Search for the cell housing the specified text and yield its (x, y) center coordinate. 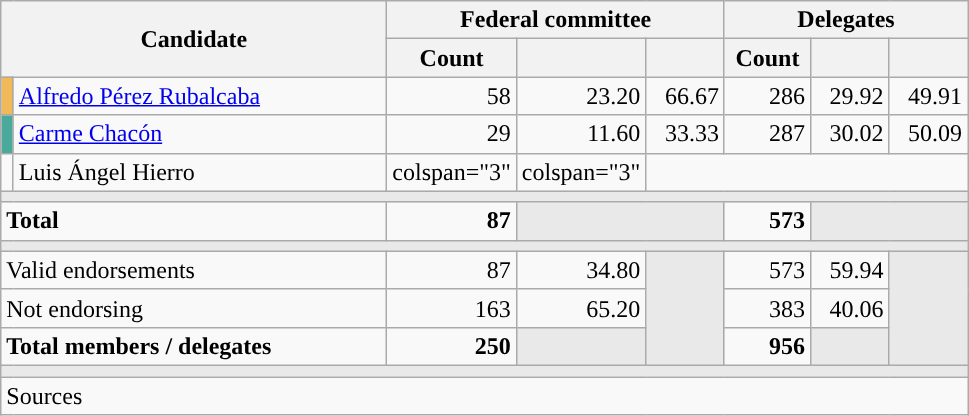
Total members / delegates (194, 346)
Not endorsing (194, 308)
50.09 (928, 134)
Alfredo Pérez Rubalcaba (200, 96)
163 (452, 308)
30.02 (850, 134)
49.91 (928, 96)
29.92 (850, 96)
59.94 (850, 270)
23.20 (581, 96)
Luis Ángel Hierro (200, 172)
Valid endorsements (194, 270)
33.33 (686, 134)
40.06 (850, 308)
58 (452, 96)
Sources (484, 395)
66.67 (686, 96)
Federal committee (556, 20)
34.80 (581, 270)
Delegates (846, 20)
383 (767, 308)
286 (767, 96)
956 (767, 346)
Carme Chacón (200, 134)
287 (767, 134)
250 (452, 346)
Candidate (194, 39)
29 (452, 134)
11.60 (581, 134)
65.20 (581, 308)
Total (194, 221)
